Pinpoint the cell where the given text exists, returning its [X, Y] midpoint coordinate. 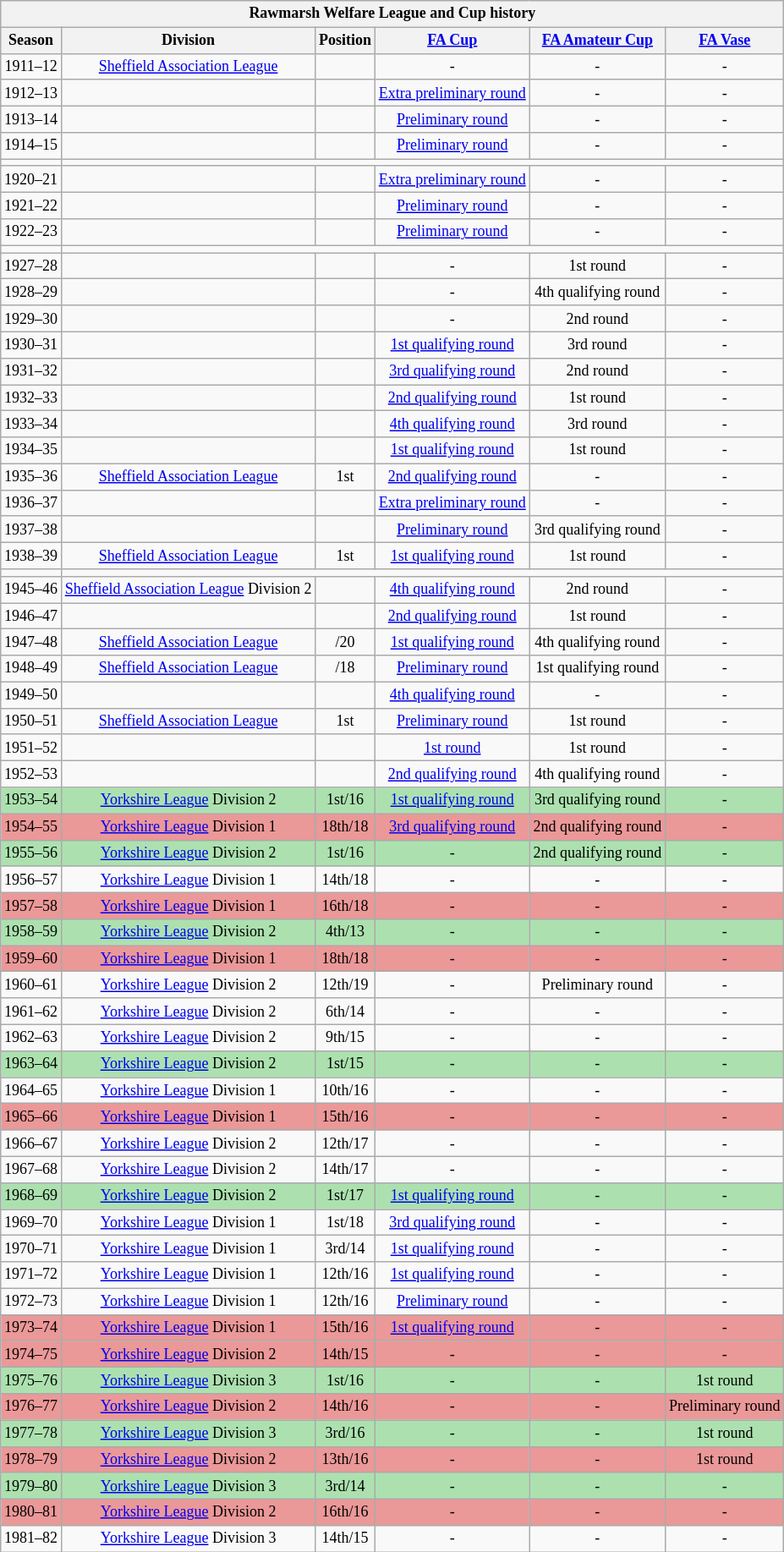
1950–51 [31, 721]
14th/18 [345, 880]
1974–75 [31, 1353]
1936–37 [31, 502]
1930–31 [31, 345]
1961–62 [31, 1012]
/18 [345, 668]
1970–71 [31, 1248]
1945–46 [31, 589]
1953–54 [31, 800]
1958–59 [31, 932]
16th/16 [345, 1512]
14th/17 [345, 1169]
1966–67 [31, 1143]
9th/15 [345, 1037]
1st/15 [345, 1064]
1975–76 [31, 1380]
1952–53 [31, 775]
1912–13 [31, 93]
1st/17 [345, 1196]
1979–80 [31, 1485]
1960–61 [31, 984]
10th/16 [345, 1091]
1968–69 [31, 1196]
FA Cup [452, 41]
FA Vase [725, 41]
1927–28 [31, 266]
1977–78 [31, 1433]
1949–50 [31, 695]
/20 [345, 643]
1972–73 [31, 1301]
1959–60 [31, 959]
1956–57 [31, 880]
6th/14 [345, 1012]
16th/18 [345, 905]
1964–65 [31, 1091]
14th/16 [345, 1407]
1980–81 [31, 1512]
Season [31, 41]
1962–63 [31, 1037]
1981–82 [31, 1539]
3rd/16 [345, 1433]
1967–68 [31, 1169]
1921–22 [31, 206]
1969–70 [31, 1223]
13th/16 [345, 1460]
1954–55 [31, 827]
1938–39 [31, 557]
FA Amateur Cup [597, 41]
1922–23 [31, 232]
4th/13 [345, 932]
1971–72 [31, 1275]
1929–30 [31, 318]
Division [188, 41]
1934–35 [31, 450]
1965–66 [31, 1116]
1946–47 [31, 616]
1937–38 [31, 529]
1957–58 [31, 905]
1947–48 [31, 643]
12th/19 [345, 984]
12th/17 [345, 1143]
1931–32 [31, 370]
1978–79 [31, 1460]
1951–52 [31, 748]
1914–15 [31, 145]
Sheffield Association League Division 2 [188, 589]
1973–74 [31, 1328]
1932–33 [31, 398]
1955–56 [31, 853]
1976–77 [31, 1407]
Position [345, 41]
Rawmarsh Welfare League and Cup history [392, 14]
1963–64 [31, 1064]
1st/18 [345, 1223]
1913–14 [31, 118]
1948–49 [31, 668]
1935–36 [31, 477]
1911–12 [31, 66]
1928–29 [31, 293]
1920–21 [31, 179]
1933–34 [31, 425]
